Pinpoint the cell where the given text exists, returning its (X, Y) midpoint coordinate. 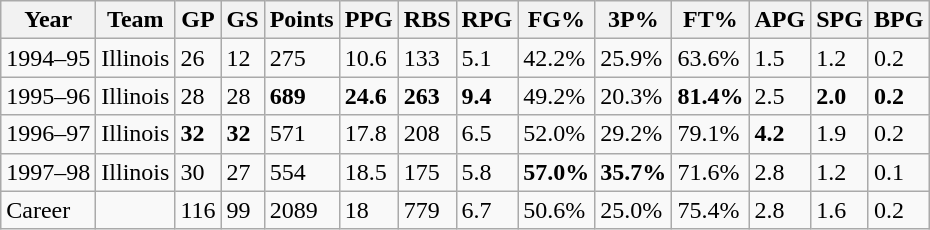
Points (302, 20)
26 (198, 58)
689 (302, 96)
5.8 (487, 172)
4.2 (780, 134)
Career (48, 210)
275 (302, 58)
18.5 (368, 172)
571 (302, 134)
779 (427, 210)
29.2% (634, 134)
1.5 (780, 58)
PPG (368, 20)
Team (136, 20)
2.5 (780, 96)
18 (368, 210)
25.9% (634, 58)
1.9 (840, 134)
10.6 (368, 58)
71.6% (710, 172)
57.0% (556, 172)
GS (242, 20)
75.4% (710, 210)
25.0% (634, 210)
99 (242, 210)
263 (427, 96)
6.7 (487, 210)
208 (427, 134)
6.5 (487, 134)
5.1 (487, 58)
1997–98 (48, 172)
116 (198, 210)
1995–96 (48, 96)
554 (302, 172)
2.0 (840, 96)
20.3% (634, 96)
63.6% (710, 58)
27 (242, 172)
9.4 (487, 96)
FG% (556, 20)
30 (198, 172)
133 (427, 58)
2089 (302, 210)
3P% (634, 20)
APG (780, 20)
12 (242, 58)
24.6 (368, 96)
GP (198, 20)
35.7% (634, 172)
RPG (487, 20)
175 (427, 172)
81.4% (710, 96)
17.8 (368, 134)
79.1% (710, 134)
49.2% (556, 96)
1994–95 (48, 58)
1996–97 (48, 134)
SPG (840, 20)
50.6% (556, 210)
BPG (898, 20)
Year (48, 20)
RBS (427, 20)
1.6 (840, 210)
0.1 (898, 172)
FT% (710, 20)
52.0% (556, 134)
42.2% (556, 58)
